Provide the (X, Y) coordinate of the cell's center where the given text is located.  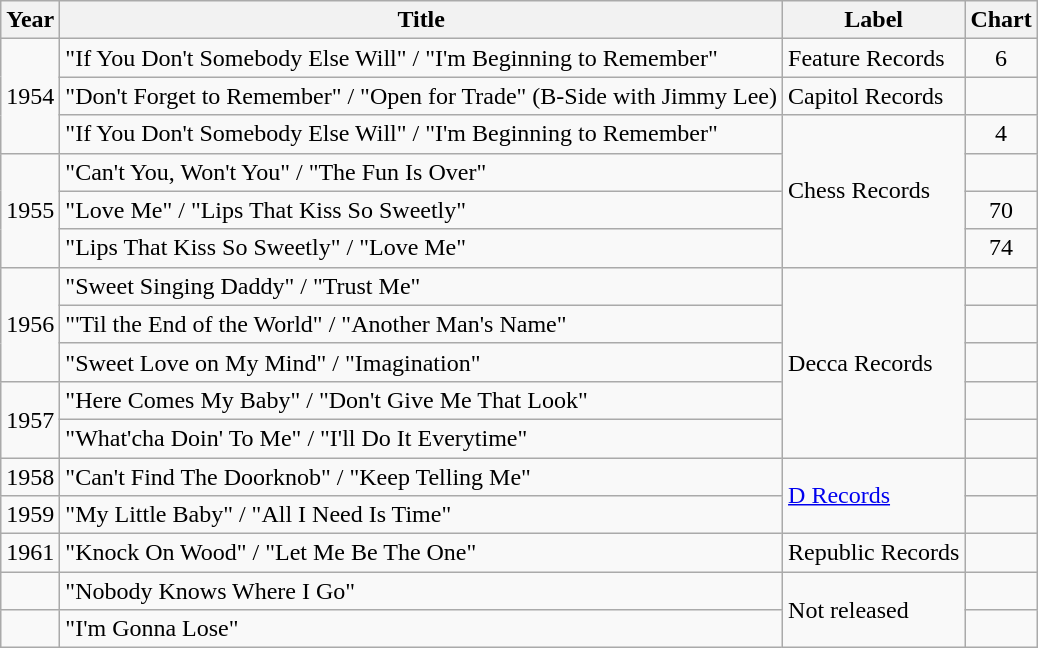
"I'm Gonna Lose" (422, 629)
"Lips That Kiss So Sweetly" / "Love Me" (422, 248)
Feature Records (874, 58)
Decca Records (874, 362)
Chess Records (874, 191)
"My Little Baby" / "All I Need Is Time" (422, 515)
"Sweet Love on My Mind" / "Imagination" (422, 362)
"Nobody Knows Where I Go" (422, 591)
1954 (30, 96)
"Can't Find The Doorknob" / "Keep Telling Me" (422, 477)
Chart (1001, 20)
74 (1001, 248)
70 (1001, 210)
"Don't Forget to Remember" / "Open for Trade" (B-Side with Jimmy Lee) (422, 96)
Not released (874, 610)
6 (1001, 58)
1961 (30, 553)
1956 (30, 324)
"What'cha Doin' To Me" / "I'll Do It Everytime" (422, 438)
Republic Records (874, 553)
1955 (30, 210)
Capitol Records (874, 96)
Year (30, 20)
Label (874, 20)
"'Til the End of the World" / "Another Man's Name" (422, 324)
"Love Me" / "Lips That Kiss So Sweetly" (422, 210)
"Here Comes My Baby" / "Don't Give Me That Look" (422, 400)
1958 (30, 477)
D Records (874, 496)
"Can't You, Won't You" / "The Fun Is Over" (422, 172)
Title (422, 20)
"Sweet Singing Daddy" / "Trust Me" (422, 286)
1957 (30, 419)
4 (1001, 134)
"Knock On Wood" / "Let Me Be The One" (422, 553)
1959 (30, 515)
